Return [x, y] of the center of cell containing provided text 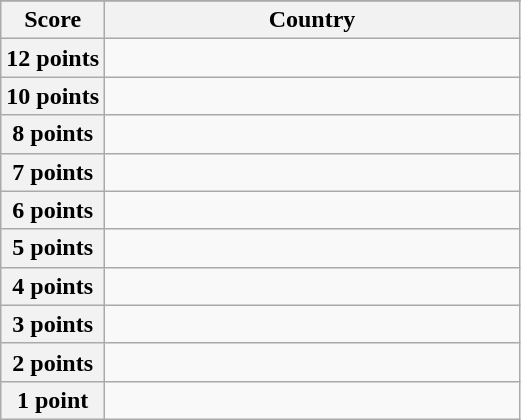
3 points [53, 324]
2 points [53, 362]
8 points [53, 134]
1 point [53, 400]
Country [312, 20]
12 points [53, 58]
4 points [53, 286]
6 points [53, 210]
7 points [53, 172]
10 points [53, 96]
Score [53, 20]
5 points [53, 248]
